For the text-containing cell, return its midpoint in [X, Y] coordinate format. 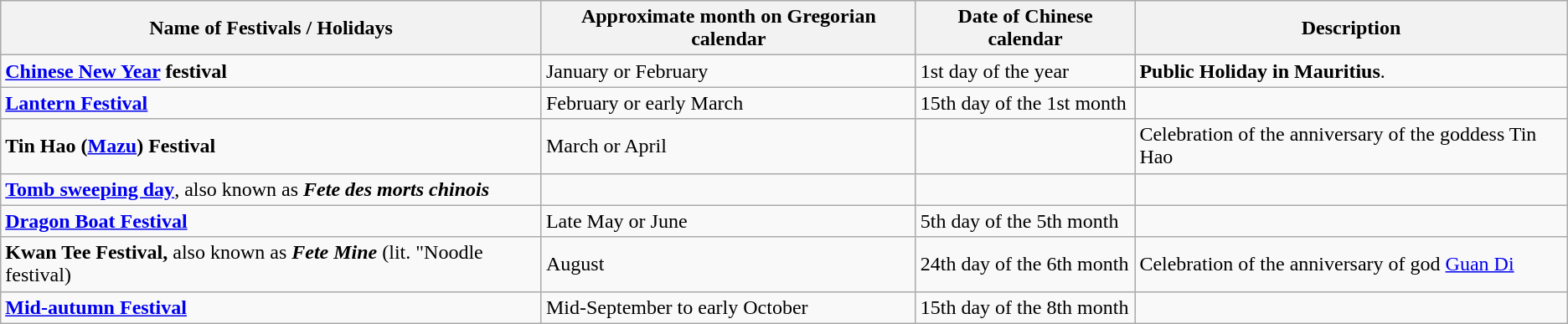
Name of Festivals / Holidays [271, 28]
February or early March [729, 103]
January or February [729, 71]
Mid-autumn Festival [271, 307]
Dragon Boat Festival [271, 221]
Tin Hao (Mazu) Festival [271, 146]
1st day of the year [1025, 71]
24th day of the 6th month [1025, 265]
August [729, 265]
15th day of the 8th month [1025, 307]
Date of Chinese calendar [1025, 28]
Celebration of the anniversary of god Guan Di [1351, 265]
Approximate month on Gregorian calendar [729, 28]
Public Holiday in Mauritius. [1351, 71]
Mid-September to early October [729, 307]
Late May or June [729, 221]
March or April [729, 146]
Celebration of the anniversary of the goddess Tin Hao [1351, 146]
Chinese New Year festival [271, 71]
Description [1351, 28]
5th day of the 5th month [1025, 221]
Tomb sweeping day, also known as Fete des morts chinois [271, 189]
Kwan Tee Festival, also known as Fete Mine (lit. "Noodle festival) [271, 265]
15th day of the 1st month [1025, 103]
Lantern Festival [271, 103]
